For the text-containing cell, return its midpoint in [X, Y] coordinate format. 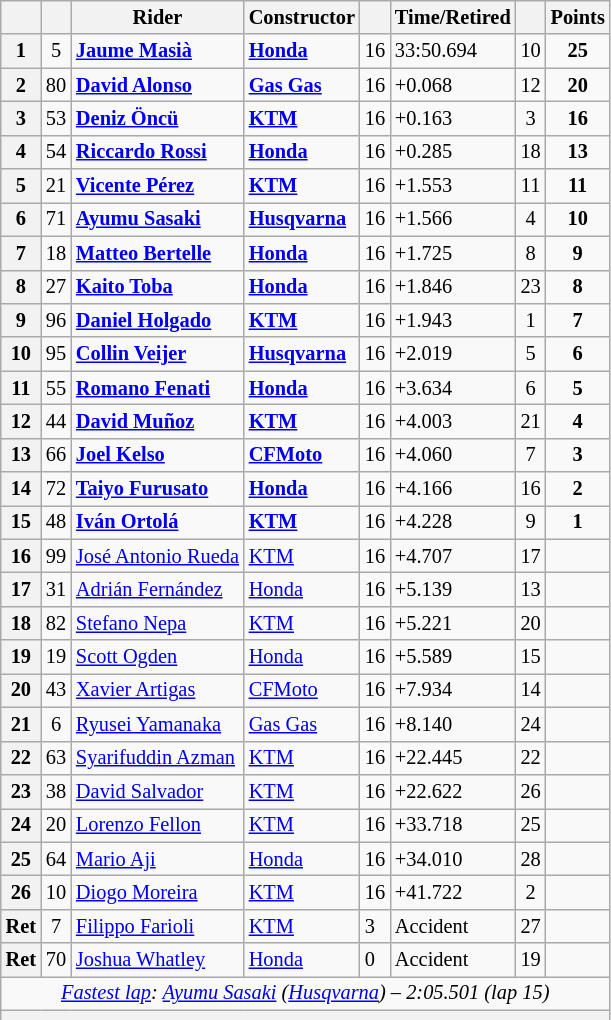
Rider [158, 17]
+22.622 [453, 791]
Stefano Nepa [158, 623]
Iván Ortolá [158, 522]
Taiyo Furusato [158, 489]
71 [56, 219]
Scott Ogden [158, 657]
Diogo Moreira [158, 892]
+4.166 [453, 489]
Xavier Artigas [158, 690]
+0.285 [453, 152]
Deniz Öncü [158, 118]
+34.010 [453, 859]
Vicente Pérez [158, 186]
+4.707 [453, 556]
Romano Fenati [158, 388]
38 [56, 791]
+33.718 [453, 825]
48 [56, 522]
David Alonso [158, 85]
+0.068 [453, 85]
David Salvador [158, 791]
Kaito Toba [158, 287]
Joel Kelso [158, 455]
66 [56, 455]
Syarifuddin Azman [158, 758]
Points [578, 17]
+3.634 [453, 388]
0 [375, 960]
Ryusei Yamanaka [158, 724]
95 [56, 354]
33:50.694 [453, 51]
64 [56, 859]
+41.722 [453, 892]
+0.163 [453, 118]
99 [56, 556]
+5.589 [453, 657]
Mario Aji [158, 859]
63 [56, 758]
Jaume Masià [158, 51]
82 [56, 623]
+1.943 [453, 320]
+5.139 [453, 589]
Matteo Bertelle [158, 253]
96 [56, 320]
Time/Retired [453, 17]
80 [56, 85]
Fastest lap: Ayumu Sasaki (Husqvarna) – 2:05.501 (lap 15) [306, 993]
Daniel Holgado [158, 320]
Riccardo Rossi [158, 152]
+5.221 [453, 623]
Ayumu Sasaki [158, 219]
Lorenzo Fellon [158, 825]
Filippo Farioli [158, 926]
+1.846 [453, 287]
+8.140 [453, 724]
+4.003 [453, 421]
Joshua Whatley [158, 960]
31 [56, 589]
+1.553 [453, 186]
54 [56, 152]
Constructor [302, 17]
+1.566 [453, 219]
David Muñoz [158, 421]
+22.445 [453, 758]
72 [56, 489]
Collin Veijer [158, 354]
+7.934 [453, 690]
+2.019 [453, 354]
+1.725 [453, 253]
53 [56, 118]
44 [56, 421]
70 [56, 960]
28 [531, 859]
55 [56, 388]
+4.228 [453, 522]
43 [56, 690]
Adrián Fernández [158, 589]
José Antonio Rueda [158, 556]
+4.060 [453, 455]
